Find where the given text appears and provide that cell's center as [x, y] coordinate. 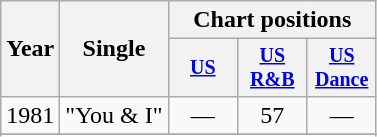
USR&B [272, 68]
Chart positions [272, 20]
Single [114, 49]
Year [30, 49]
"You & I" [114, 115]
USDance [342, 68]
1981 [30, 115]
57 [272, 115]
US [202, 68]
